Identify which cell holds the provided text, then report its [x, y] central coordinate. 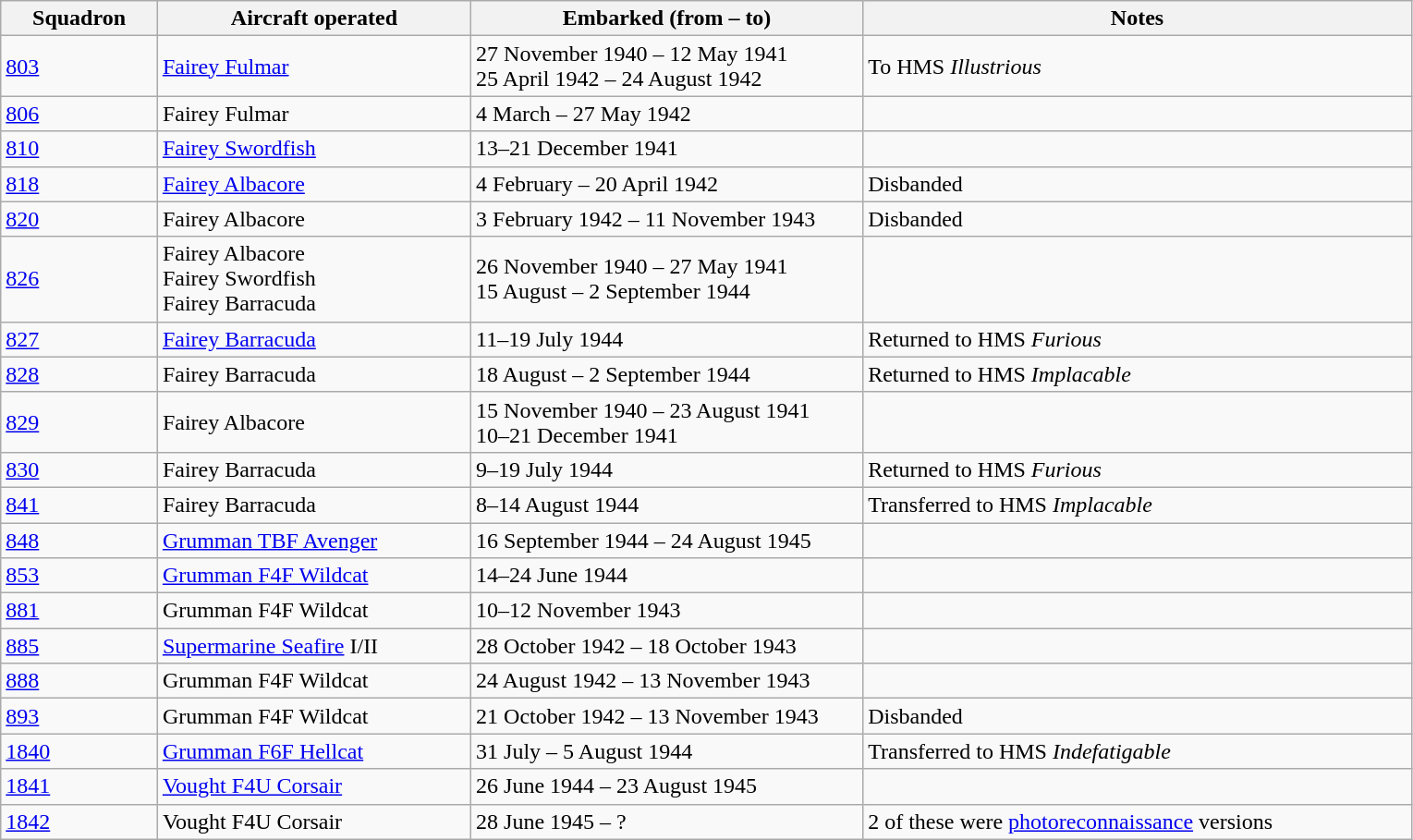
28 October 1942 – 18 October 1943 [667, 646]
829 [79, 421]
14–24 June 1944 [667, 576]
Transferred to HMS Indefatigable [1138, 751]
818 [79, 184]
828 [79, 374]
16 September 1944 – 24 August 1945 [667, 541]
18 August – 2 September 1944 [667, 374]
881 [79, 611]
Transferred to HMS Implacable [1138, 505]
21 October 1942 – 13 November 1943 [667, 716]
853 [79, 576]
Fairey Swordfish [314, 149]
Notes [1138, 18]
830 [79, 469]
13–21 December 1941 [667, 149]
810 [79, 149]
1840 [79, 751]
To HMS Illustrious [1138, 67]
893 [79, 716]
Grumman F6F Hellcat [314, 751]
841 [79, 505]
Embarked (from – to) [667, 18]
885 [79, 646]
26 November 1940 – 27 May 1941 15 August – 2 September 1944 [667, 279]
Returned to HMS Implacable [1138, 374]
Grumman TBF Avenger [314, 541]
11–19 July 1944 [667, 339]
4 February – 20 April 1942 [667, 184]
Supermarine Seafire I/II [314, 646]
803 [79, 67]
Squadron [79, 18]
10–12 November 1943 [667, 611]
24 August 1942 – 13 November 1943 [667, 681]
Fairey AlbacoreFairey SwordfishFairey Barracuda [314, 279]
31 July – 5 August 1944 [667, 751]
826 [79, 279]
1841 [79, 786]
15 November 1940 – 23 August 1941 10–21 December 1941 [667, 421]
806 [79, 114]
1842 [79, 822]
27 November 1940 – 12 May 194125 April 1942 – 24 August 1942 [667, 67]
8–14 August 1944 [667, 505]
820 [79, 219]
Aircraft operated [314, 18]
888 [79, 681]
848 [79, 541]
26 June 1944 – 23 August 1945 [667, 786]
28 June 1945 – ? [667, 822]
3 February 1942 – 11 November 1943 [667, 219]
2 of these were photoreconnaissance versions [1138, 822]
827 [79, 339]
4 March – 27 May 1942 [667, 114]
9–19 July 1944 [667, 469]
